Detect which cell encompasses the target text, then output its [x, y] center coordinate. 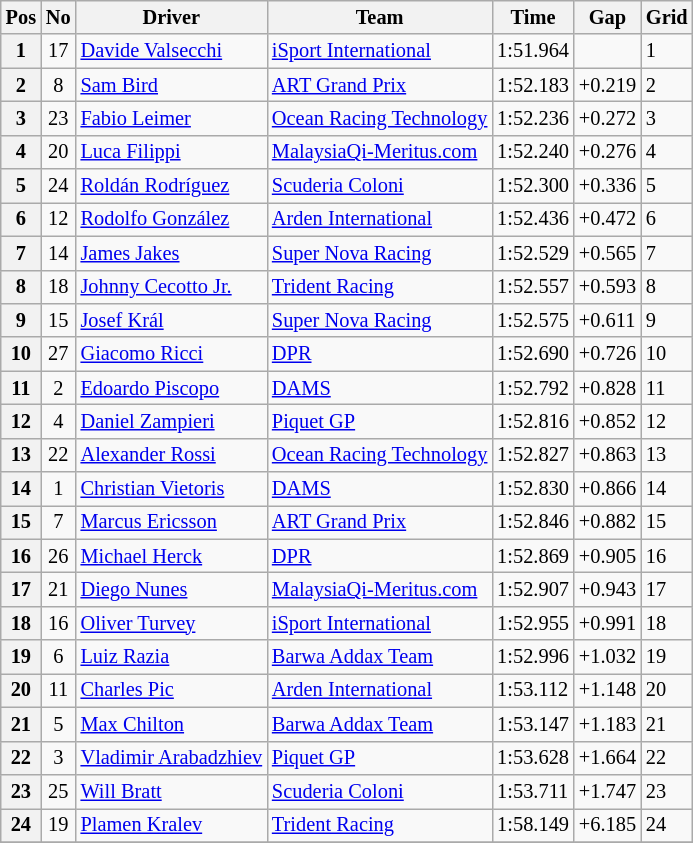
+0.276 [608, 152]
+0.593 [608, 287]
+0.219 [608, 85]
+0.852 [608, 421]
1:52.557 [533, 287]
+1.183 [608, 724]
Rodolfo González [172, 219]
Edoardo Piscopo [172, 388]
Josef Král [172, 320]
+1.032 [608, 657]
1:52.846 [533, 522]
Gap [608, 17]
1:52.240 [533, 152]
Sam Bird [172, 85]
+1.148 [608, 690]
+0.272 [608, 118]
Pos [21, 17]
Marcus Ericsson [172, 522]
1:52.690 [533, 354]
+0.905 [608, 556]
Diego Nunes [172, 589]
Plamen Kralev [172, 825]
Max Chilton [172, 724]
1:52.996 [533, 657]
Fabio Leimer [172, 118]
+0.726 [608, 354]
25 [58, 791]
Luiz Razia [172, 657]
Giacomo Ricci [172, 354]
1:52.827 [533, 455]
1:52.907 [533, 589]
Johnny Cecotto Jr. [172, 287]
Luca Filippi [172, 152]
Driver [172, 17]
Grid [667, 17]
1:53.112 [533, 690]
Time [533, 17]
Roldán Rodríguez [172, 186]
1:53.711 [533, 791]
+0.611 [608, 320]
1:52.236 [533, 118]
1:52.575 [533, 320]
1:52.830 [533, 489]
+0.991 [608, 623]
Alexander Rossi [172, 455]
Daniel Zampieri [172, 421]
1:52.183 [533, 85]
Team [380, 17]
1:52.300 [533, 186]
+0.472 [608, 219]
Will Bratt [172, 791]
+0.866 [608, 489]
No [58, 17]
Charles Pic [172, 690]
+0.828 [608, 388]
+1.664 [608, 758]
1:52.436 [533, 219]
+0.336 [608, 186]
1:52.529 [533, 253]
James Jakes [172, 253]
1:52.816 [533, 421]
Christian Vietoris [172, 489]
Oliver Turvey [172, 623]
27 [58, 354]
+0.863 [608, 455]
1:51.964 [533, 51]
Vladimir Arabadzhiev [172, 758]
+0.943 [608, 589]
+6.185 [608, 825]
+1.747 [608, 791]
1:52.869 [533, 556]
Michael Herck [172, 556]
+0.882 [608, 522]
1:58.149 [533, 825]
1:53.147 [533, 724]
+0.565 [608, 253]
Davide Valsecchi [172, 51]
1:52.792 [533, 388]
1:53.628 [533, 758]
26 [58, 556]
1:52.955 [533, 623]
